Identify which cell holds the provided text, then report its [X, Y] central coordinate. 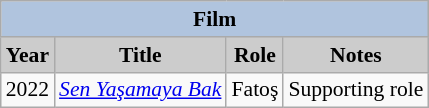
Film [215, 19]
Fatoş [254, 90]
Sen Yaşamaya Bak [140, 90]
2022 [28, 90]
Notes [356, 55]
Supporting role [356, 90]
Role [254, 55]
Title [140, 55]
Year [28, 55]
